From the cell containing the given text, extract its center point as [x, y] coordinate. 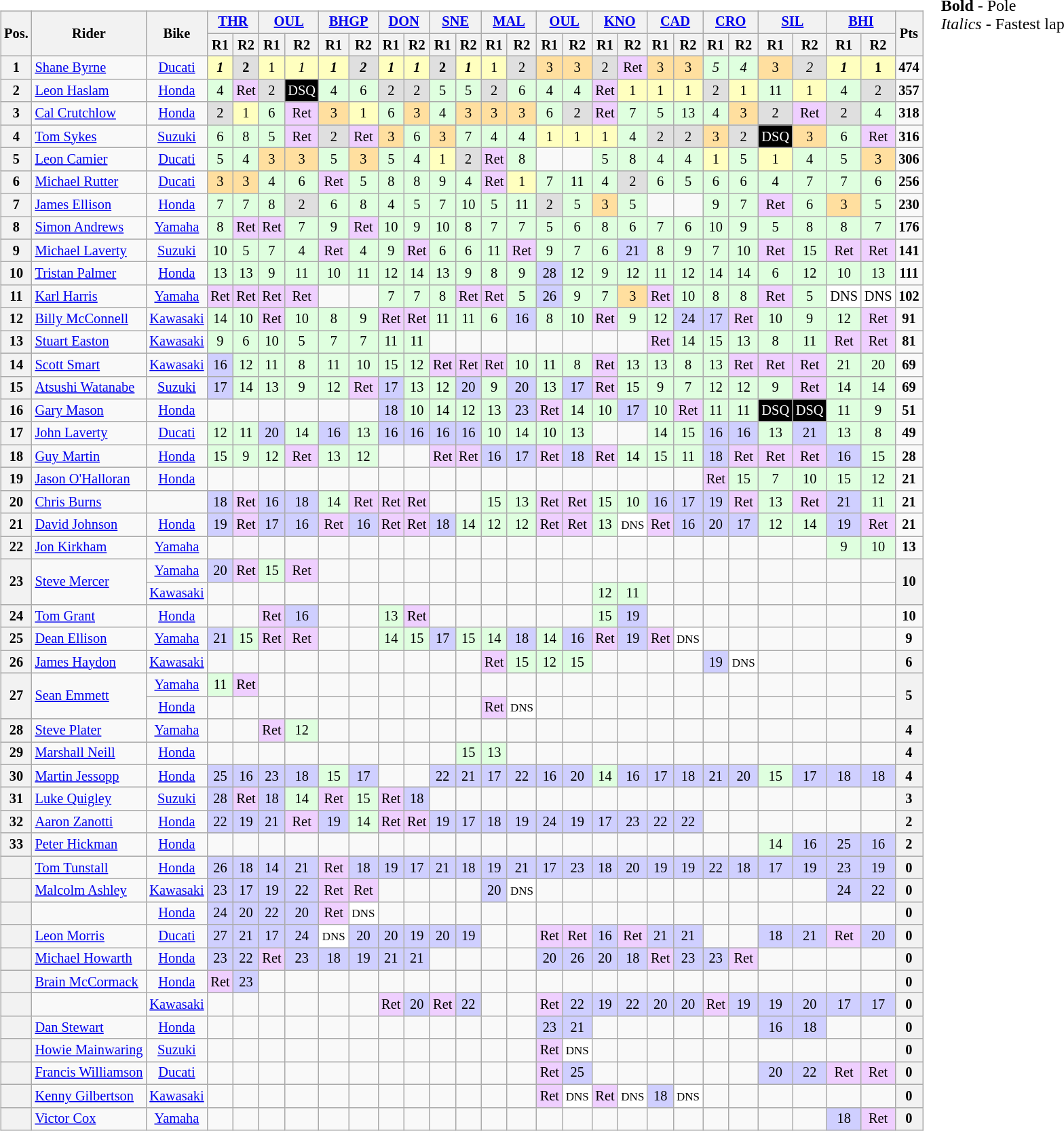
91 [909, 319]
Sean Emmett [90, 697]
James Haydon [90, 662]
Kenny Gilbertson [90, 1096]
111 [909, 274]
Martin Jessopp [90, 776]
Gary Mason [90, 411]
SNE [455, 22]
316 [909, 136]
Francis Williamson [90, 1073]
Michael Rutter [90, 182]
33 [16, 845]
31 [16, 799]
474 [909, 68]
306 [909, 160]
Tom Grant [90, 616]
BHI [860, 22]
Leon Morris [90, 936]
Jon Kirkham [90, 548]
CRO [731, 22]
Guy Martin [90, 456]
Atsushi Watanabe [90, 388]
Brain McCormack [90, 982]
SIL [793, 22]
30 [16, 776]
Marshall Neill [90, 754]
230 [909, 205]
Luke Quigley [90, 799]
Karl Harris [90, 297]
DON [404, 22]
Pos. [16, 34]
Tom Sykes [90, 136]
Billy McConnell [90, 319]
Howie Mainwaring [90, 1050]
Dan Stewart [90, 1028]
Cal Crutchlow [90, 113]
David Johnson [90, 525]
Shane Byrne [90, 68]
Steve Plater [90, 730]
Leon Haslam [90, 91]
KNO [620, 22]
Jason O'Halloran [90, 479]
CAD [675, 22]
James Ellison [90, 205]
John Laverty [90, 433]
Pts [909, 34]
Rider [90, 34]
Simon Andrews [90, 228]
Tom Tunstall [90, 868]
176 [909, 228]
MAL [509, 22]
318 [909, 113]
Tristan Palmer [90, 274]
BHGP [349, 22]
Malcolm Ashley [90, 891]
THR [233, 22]
49 [909, 433]
Michael Howarth [90, 959]
Peter Hickman [90, 845]
256 [909, 182]
Chris Burns [90, 502]
102 [909, 297]
Michael Laverty [90, 251]
Stuart Easton [90, 342]
29 [16, 754]
Aaron Zanotti [90, 822]
Scott Smart [90, 365]
Leon Camier [90, 160]
141 [909, 251]
Bike [176, 34]
51 [909, 411]
Dean Ellison [90, 639]
Victor Cox [90, 1119]
32 [16, 822]
Steve Mercer [90, 581]
81 [909, 342]
357 [909, 91]
